Return the [X, Y] coordinate for the center point of the cell that contains the specified text.  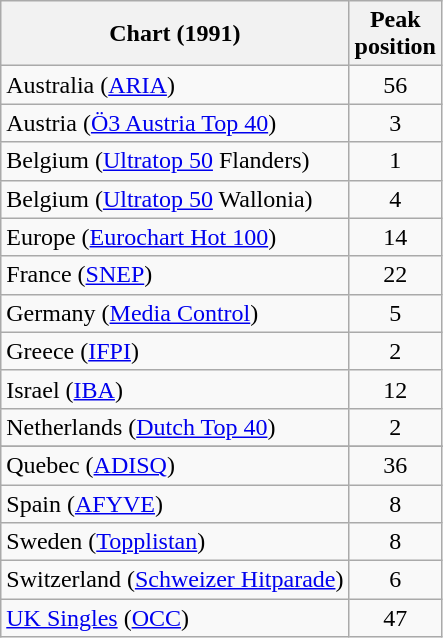
Quebec (ADISQ) [175, 465]
Belgium (Ultratop 50 Wallonia) [175, 199]
Netherlands (Dutch Top 40) [175, 427]
Belgium (Ultratop 50 Flanders) [175, 161]
6 [395, 580]
5 [395, 313]
Chart (1991) [175, 34]
Peakposition [395, 34]
3 [395, 123]
12 [395, 389]
Europe (Eurochart Hot 100) [175, 237]
Austria (Ö3 Austria Top 40) [175, 123]
4 [395, 199]
Spain (AFYVE) [175, 503]
Israel (IBA) [175, 389]
France (SNEP) [175, 275]
Greece (IFPI) [175, 351]
Germany (Media Control) [175, 313]
47 [395, 618]
14 [395, 237]
UK Singles (OCC) [175, 618]
36 [395, 465]
Sweden (Topplistan) [175, 542]
22 [395, 275]
Australia (ARIA) [175, 85]
1 [395, 161]
Switzerland (Schweizer Hitparade) [175, 580]
56 [395, 85]
